Detect which cell encompasses the target text, then output its [x, y] center coordinate. 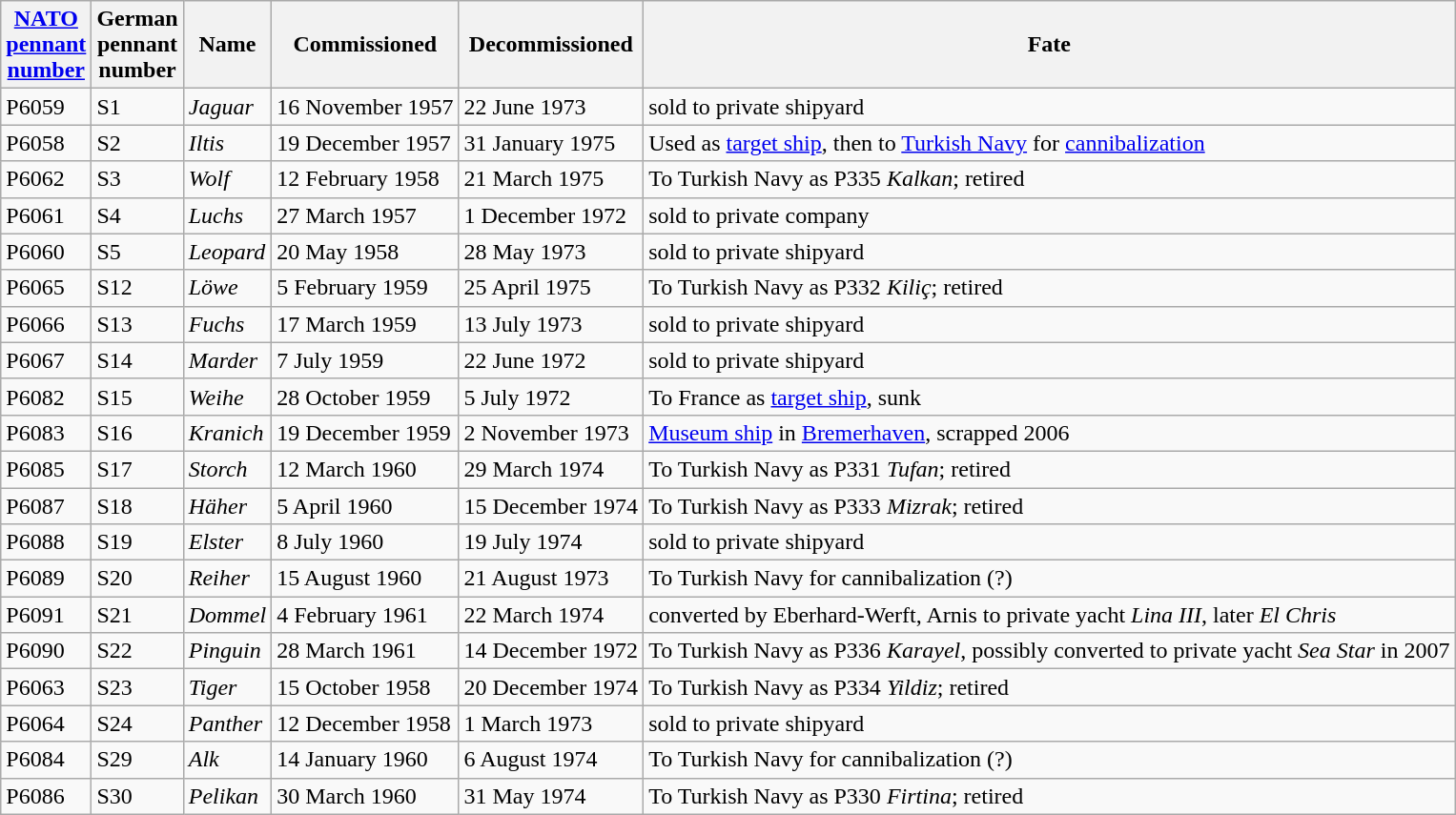
P6062 [46, 179]
12 March 1960 [365, 469]
Alk [227, 760]
P6085 [46, 469]
17 March 1959 [365, 324]
12 December 1958 [365, 723]
12 February 1958 [365, 179]
Pelikan [227, 796]
P6082 [46, 397]
P6061 [46, 215]
P6089 [46, 579]
To Turkish Navy as P331 Tufan; retired [1049, 469]
30 March 1960 [365, 796]
Löwe [227, 288]
19 December 1959 [365, 433]
15 August 1960 [365, 579]
8 July 1960 [365, 542]
Dommel [227, 615]
15 October 1958 [365, 687]
S19 [137, 542]
Pinguin [227, 651]
Wolf [227, 179]
5 July 1972 [551, 397]
Iltis [227, 143]
31 May 1974 [551, 796]
P6058 [46, 143]
Tiger [227, 687]
S1 [137, 107]
Weihe [227, 397]
Used as target ship, then to Turkish Navy for cannibalization [1049, 143]
22 March 1974 [551, 615]
Storch [227, 469]
Kranich [227, 433]
6 August 1974 [551, 760]
Commissioned [365, 45]
16 November 1957 [365, 107]
P6091 [46, 615]
Jaguar [227, 107]
S5 [137, 252]
S12 [137, 288]
P6065 [46, 288]
Name [227, 45]
P6083 [46, 433]
To Turkish Navy as P333 Mizrak; retired [1049, 506]
Panther [227, 723]
Germanpennantnumber [137, 45]
S24 [137, 723]
25 April 1975 [551, 288]
20 December 1974 [551, 687]
29 March 1974 [551, 469]
14 January 1960 [365, 760]
P6088 [46, 542]
14 December 1972 [551, 651]
19 December 1957 [365, 143]
P6067 [46, 360]
Fate [1049, 45]
S21 [137, 615]
21 August 1973 [551, 579]
Häher [227, 506]
converted by Eberhard-Werft, Arnis to private yacht Lina III, later El Chris [1049, 615]
P6087 [46, 506]
S30 [137, 796]
Fuchs [227, 324]
Marder [227, 360]
13 July 1973 [551, 324]
To Turkish Navy as P335 Kalkan; retired [1049, 179]
5 February 1959 [365, 288]
P6063 [46, 687]
Reiher [227, 579]
28 May 1973 [551, 252]
To France as target ship, sunk [1049, 397]
20 May 1958 [365, 252]
To Turkish Navy as P334 Yildiz; retired [1049, 687]
21 March 1975 [551, 179]
Decommissioned [551, 45]
S18 [137, 506]
P6064 [46, 723]
1 March 1973 [551, 723]
S17 [137, 469]
P6059 [46, 107]
P6066 [46, 324]
28 October 1959 [365, 397]
22 June 1972 [551, 360]
Elster [227, 542]
S23 [137, 687]
S20 [137, 579]
5 April 1960 [365, 506]
sold to private company [1049, 215]
19 July 1974 [551, 542]
28 March 1961 [365, 651]
2 November 1973 [551, 433]
S14 [137, 360]
31 January 1975 [551, 143]
To Turkish Navy as P330 Firtina; retired [1049, 796]
P6084 [46, 760]
P6060 [46, 252]
S2 [137, 143]
S4 [137, 215]
S3 [137, 179]
P6090 [46, 651]
S29 [137, 760]
27 March 1957 [365, 215]
S22 [137, 651]
Luchs [227, 215]
15 December 1974 [551, 506]
S13 [137, 324]
Museum ship in Bremerhaven, scrapped 2006 [1049, 433]
Leopard [227, 252]
To Turkish Navy as P336 Karayel, possibly converted to private yacht Sea Star in 2007 [1049, 651]
S15 [137, 397]
To Turkish Navy as P332 Kiliç; retired [1049, 288]
S16 [137, 433]
1 December 1972 [551, 215]
P6086 [46, 796]
7 July 1959 [365, 360]
4 February 1961 [365, 615]
NATOpennantnumber [46, 45]
22 June 1973 [551, 107]
